Find where the given text appears and provide that cell's center as (X, Y) coordinate. 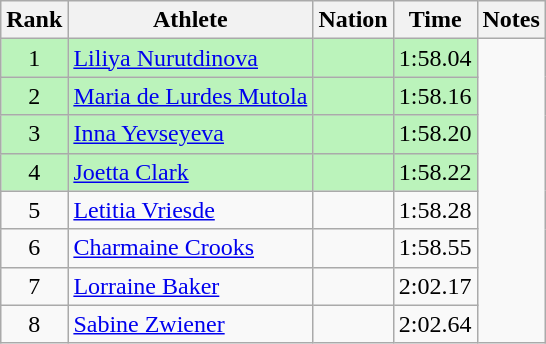
1:58.28 (435, 210)
2:02.64 (435, 324)
Rank (34, 20)
Letitia Vriesde (190, 210)
Sabine Zwiener (190, 324)
Joetta Clark (190, 172)
6 (34, 248)
1:58.16 (435, 96)
1:58.20 (435, 134)
Maria de Lurdes Mutola (190, 96)
4 (34, 172)
Time (435, 20)
1:58.04 (435, 58)
2 (34, 96)
1:58.22 (435, 172)
1:58.55 (435, 248)
5 (34, 210)
Notes (511, 20)
2:02.17 (435, 286)
8 (34, 324)
Inna Yevseyeva (190, 134)
Charmaine Crooks (190, 248)
3 (34, 134)
Lorraine Baker (190, 286)
7 (34, 286)
Liliya Nurutdinova (190, 58)
Athlete (190, 20)
1 (34, 58)
Nation (353, 20)
